Return (x, y) of the center of cell containing provided text 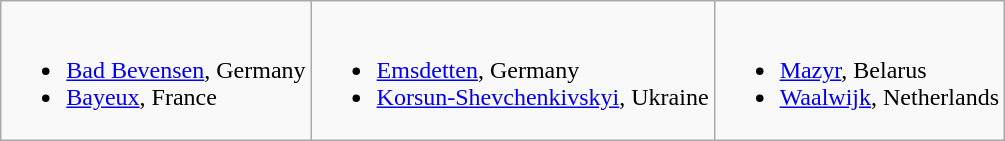
Emsdetten, Germany Korsun-Shevchenkivskyi, Ukraine (512, 71)
Bad Bevensen, Germany Bayeux, France (156, 71)
Mazyr, Belarus Waalwijk, Netherlands (859, 71)
